From the cell containing the given text, extract its center point as (x, y) coordinate. 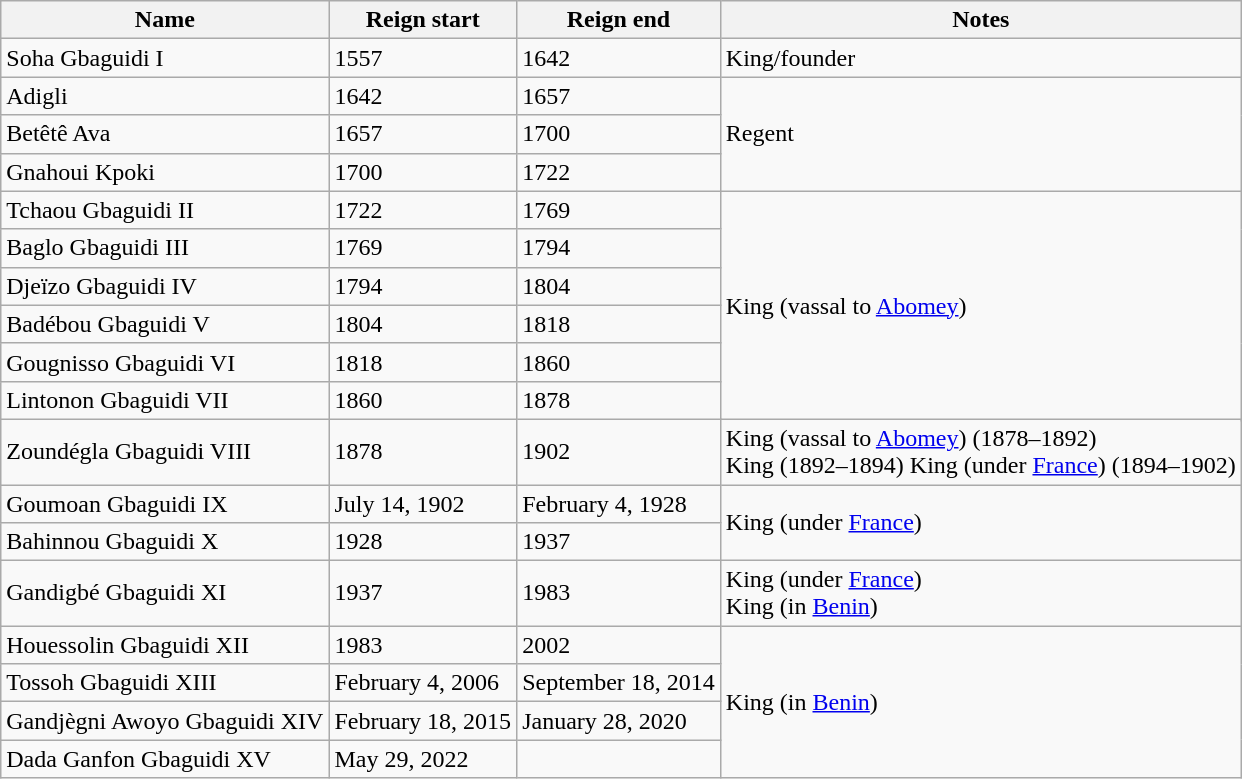
Badébou Gbaguidi V (165, 324)
February 4, 2006 (423, 683)
May 29, 2022 (423, 759)
Dada Ganfon Gbaguidi XV (165, 759)
Soha Gbaguidi I (165, 58)
1557 (423, 58)
January 28, 2020 (619, 721)
Gnahoui Kpoki (165, 172)
Gandigbé Gbaguidi XI (165, 594)
July 14, 1902 (423, 503)
February 4, 1928 (619, 503)
Tchaou Gbaguidi II (165, 210)
Bahinnou Gbaguidi X (165, 542)
Houessolin Gbaguidi XII (165, 645)
2002 (619, 645)
Reign end (619, 20)
Gandjègni Awoyo Gbaguidi XIV (165, 721)
1902 (619, 452)
Goumoan Gbaguidi IX (165, 503)
Notes (980, 20)
September 18, 2014 (619, 683)
King (in Benin) (980, 702)
King (under France) (980, 522)
Baglo Gbaguidi III (165, 248)
King/founder (980, 58)
Regent (980, 134)
King (vassal to Abomey) (1878–1892)King (1892–1894) King (under France) (1894–1902) (980, 452)
Tossoh Gbaguidi XIII (165, 683)
Djeïzo Gbaguidi IV (165, 286)
Gougnisso Gbaguidi VI (165, 362)
Betêtê Ava (165, 134)
February 18, 2015 (423, 721)
King (vassal to Abomey) (980, 305)
Adigli (165, 96)
Lintonon Gbaguidi VII (165, 400)
King (under France)King (in Benin) (980, 594)
Zoundégla Gbaguidi VIII (165, 452)
Reign start (423, 20)
Name (165, 20)
1928 (423, 542)
